Extract the (x, y) coordinate from the center of the cell holding the provided text.  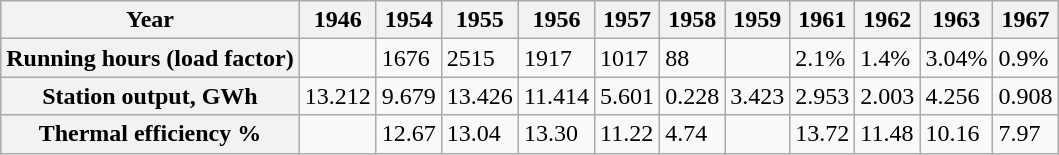
2515 (480, 58)
1967 (1026, 20)
Station output, GWh (150, 96)
1676 (408, 58)
1963 (956, 20)
0.908 (1026, 96)
0.228 (692, 96)
12.67 (408, 134)
1962 (888, 20)
88 (692, 58)
1961 (822, 20)
1.4% (888, 58)
1917 (556, 58)
2.003 (888, 96)
Running hours (load factor) (150, 58)
10.16 (956, 134)
1954 (408, 20)
3.423 (758, 96)
13.72 (822, 134)
7.97 (1026, 134)
2.1% (822, 58)
2.953 (822, 96)
9.679 (408, 96)
1946 (338, 20)
5.601 (628, 96)
3.04% (956, 58)
0.9% (1026, 58)
1958 (692, 20)
Thermal efficiency % (150, 134)
Year (150, 20)
1956 (556, 20)
1959 (758, 20)
1955 (480, 20)
4.74 (692, 134)
1017 (628, 58)
13.04 (480, 134)
11.22 (628, 134)
11.414 (556, 96)
11.48 (888, 134)
13.426 (480, 96)
13.212 (338, 96)
1957 (628, 20)
4.256 (956, 96)
13.30 (556, 134)
